Locate the cell with the specified text and output its (X, Y) center coordinate. 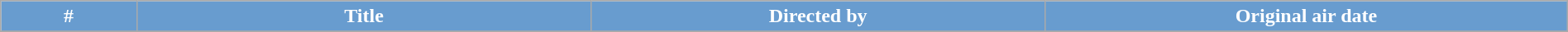
# (69, 16)
Original air date (1307, 16)
Directed by (819, 16)
Title (364, 16)
